Provide the [X, Y] coordinate of the cell's center where the given text is located.  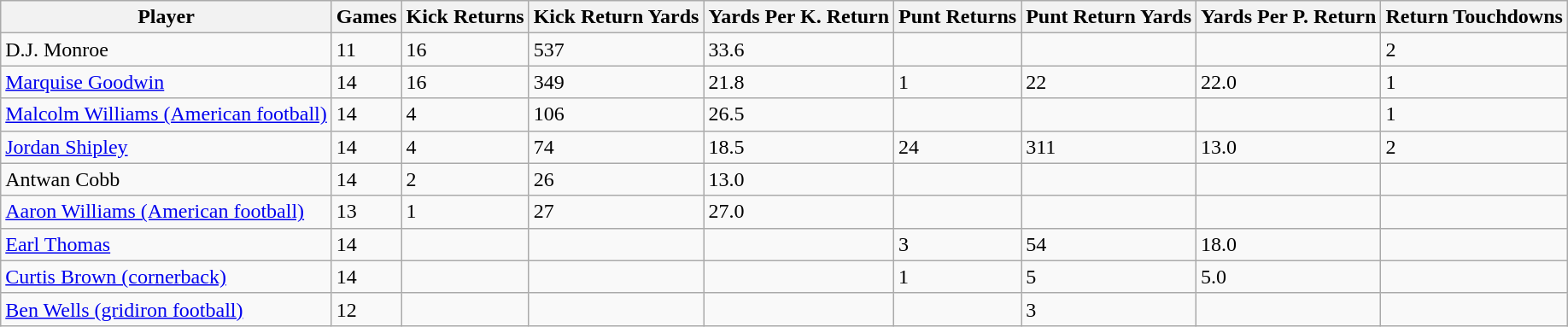
106 [617, 114]
349 [617, 82]
18.5 [799, 147]
27.0 [799, 212]
Jordan Shipley [167, 147]
Yards Per P. Return [1289, 17]
Marquise Goodwin [167, 82]
5 [1109, 277]
Aaron Williams (American football) [167, 212]
12 [366, 309]
13 [366, 212]
Kick Return Yards [617, 17]
Kick Returns [465, 17]
11 [366, 50]
22 [1109, 82]
Earl Thomas [167, 244]
33.6 [799, 50]
21.8 [799, 82]
26 [617, 179]
Punt Returns [958, 17]
Games [366, 17]
24 [958, 147]
18.0 [1289, 244]
Curtis Brown (cornerback) [167, 277]
54 [1109, 244]
Yards Per K. Return [799, 17]
26.5 [799, 114]
Punt Return Yards [1109, 17]
Player [167, 17]
311 [1109, 147]
D.J. Monroe [167, 50]
22.0 [1289, 82]
Antwan Cobb [167, 179]
27 [617, 212]
5.0 [1289, 277]
537 [617, 50]
74 [617, 147]
Malcolm Williams (American football) [167, 114]
Ben Wells (gridiron football) [167, 309]
Return Touchdowns [1474, 17]
